Scan for the cell matching the given text and deliver its (x, y) coordinate at center. 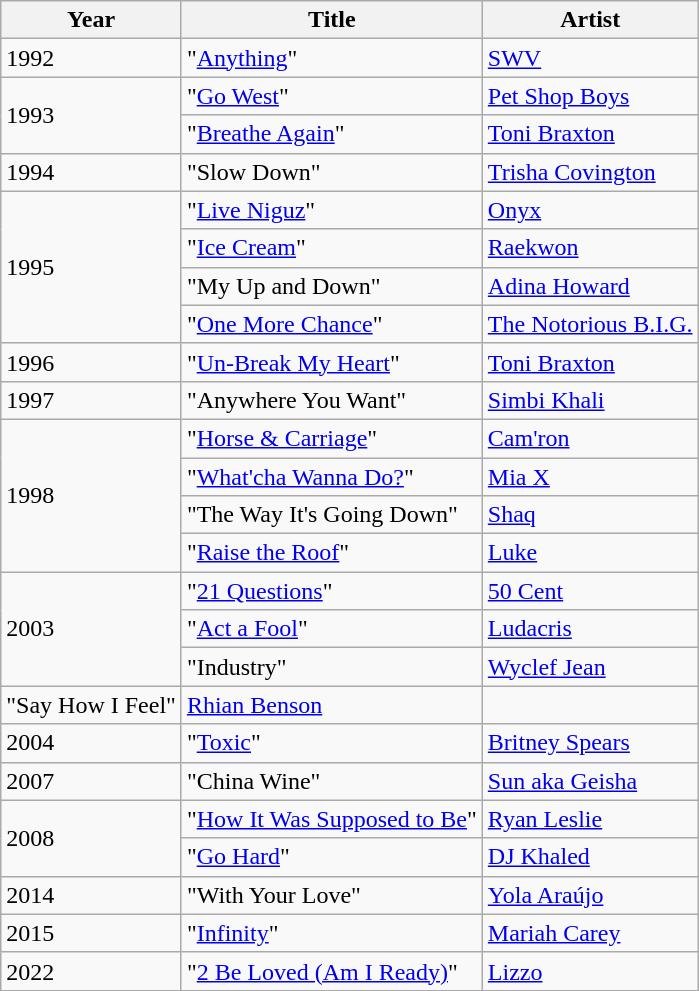
1994 (92, 172)
Year (92, 20)
"One More Chance" (332, 324)
The Notorious B.I.G. (590, 324)
"Raise the Roof" (332, 553)
"What'cha Wanna Do?" (332, 477)
"21 Questions" (332, 591)
"Un-Break My Heart" (332, 362)
"Go West" (332, 96)
Rhian Benson (332, 705)
"Toxic" (332, 743)
Sun aka Geisha (590, 781)
DJ Khaled (590, 857)
"Live Niguz" (332, 210)
1992 (92, 58)
Pet Shop Boys (590, 96)
Wyclef Jean (590, 667)
"Industry" (332, 667)
2004 (92, 743)
1995 (92, 267)
1993 (92, 115)
Artist (590, 20)
"Anywhere You Want" (332, 400)
2022 (92, 971)
"Go Hard" (332, 857)
1996 (92, 362)
2003 (92, 629)
2008 (92, 838)
Luke (590, 553)
"2 Be Loved (Am I Ready)" (332, 971)
2015 (92, 933)
"With Your Love" (332, 895)
"The Way It's Going Down" (332, 515)
2014 (92, 895)
"Ice Cream" (332, 248)
"Anything" (332, 58)
"Infinity" (332, 933)
SWV (590, 58)
"Say How I Feel" (92, 705)
"Act a Fool" (332, 629)
Yola Araújo (590, 895)
1998 (92, 495)
Raekwon (590, 248)
Shaq (590, 515)
50 Cent (590, 591)
Mariah Carey (590, 933)
"How It Was Supposed to Be" (332, 819)
Onyx (590, 210)
Lizzo (590, 971)
"Horse & Carriage" (332, 438)
Ryan Leslie (590, 819)
Trisha Covington (590, 172)
"Breathe Again" (332, 134)
"My Up and Down" (332, 286)
2007 (92, 781)
Cam'ron (590, 438)
Adina Howard (590, 286)
Mia X (590, 477)
"Slow Down" (332, 172)
Britney Spears (590, 743)
Title (332, 20)
Ludacris (590, 629)
"China Wine" (332, 781)
Simbi Khali (590, 400)
1997 (92, 400)
